Determine the (X, Y) coordinate at the center of the cell enclosing the given text.  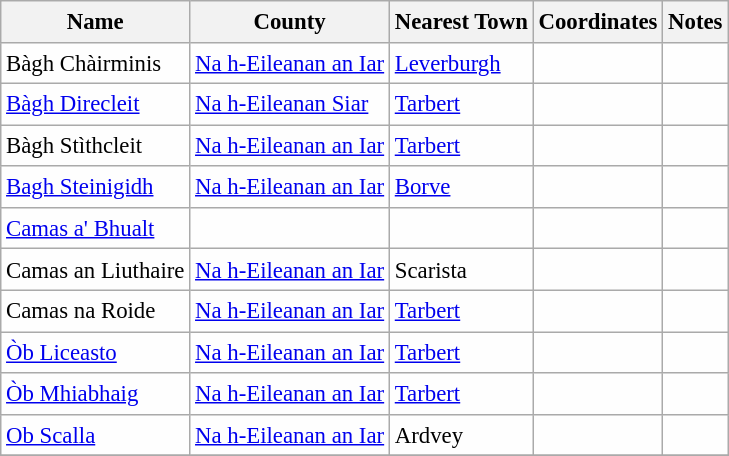
Camas a' Bhualt (96, 228)
Name (96, 22)
Camas an Liuthaire (96, 270)
Camas na Roide (96, 312)
Bagh Steinigidh (96, 186)
County (290, 22)
Borve (461, 186)
Scarista (461, 270)
Leverburgh (461, 62)
Òb Mhiabhaig (96, 394)
Na h-Eileanan Siar (290, 104)
Ardvey (461, 436)
Notes (696, 22)
Nearest Town (461, 22)
Ob Scalla (96, 436)
Bàgh Chàirminis (96, 62)
Òb Liceasto (96, 352)
Bàgh Stìthcleit (96, 146)
Coordinates (598, 22)
Bàgh Direcleit (96, 104)
